Provide the (X, Y) coordinate of the cell's center where the given text is located.  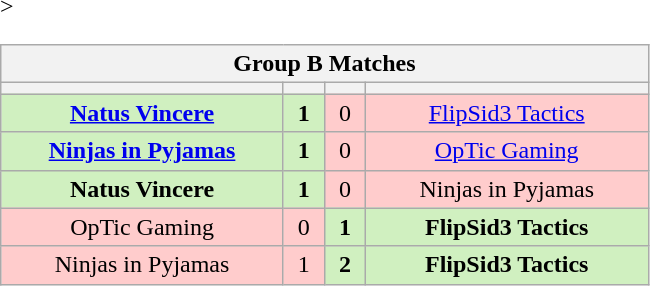
Group B Matches (324, 64)
2 (344, 265)
